Identify which cell holds the provided text, then report its (x, y) central coordinate. 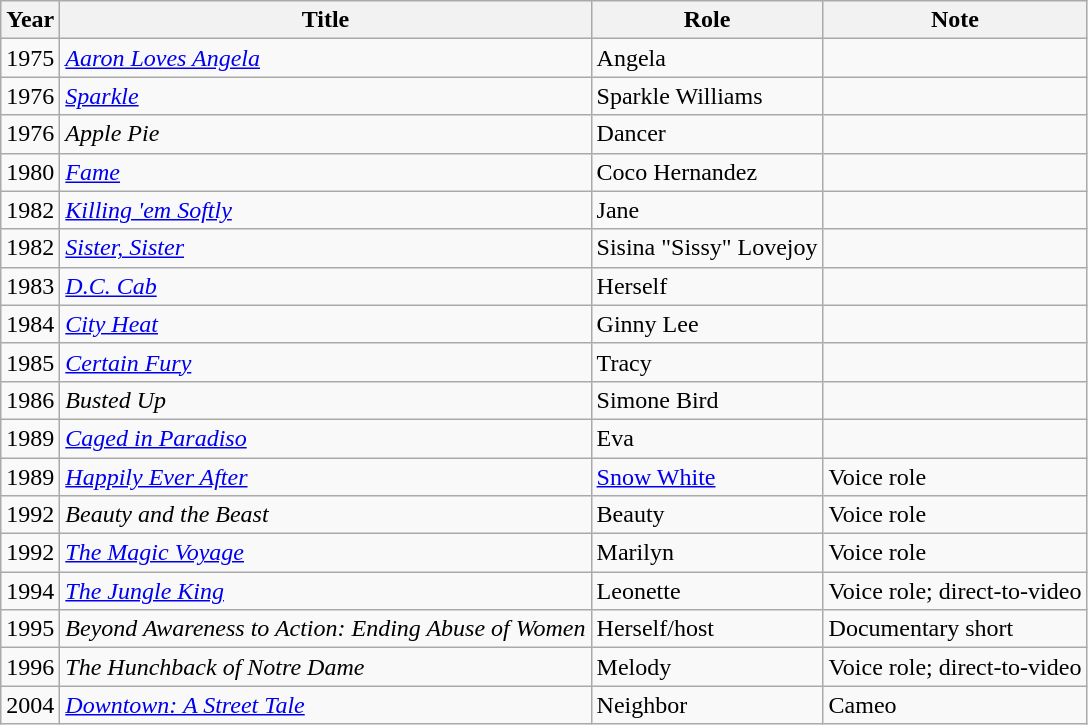
Herself (707, 286)
1980 (30, 172)
1985 (30, 362)
Jane (707, 210)
1975 (30, 58)
Aaron Loves Angela (326, 58)
Role (707, 20)
Fame (326, 172)
Apple Pie (326, 134)
1995 (30, 629)
Angela (707, 58)
The Hunchback of Notre Dame (326, 667)
The Jungle King (326, 591)
Beauty (707, 515)
Herself/host (707, 629)
Killing 'em Softly (326, 210)
Melody (707, 667)
Simone Bird (707, 400)
Marilyn (707, 553)
Neighbor (707, 705)
1994 (30, 591)
Cameo (955, 705)
1983 (30, 286)
Sparkle Williams (707, 96)
1986 (30, 400)
Documentary short (955, 629)
City Heat (326, 324)
Sisina "Sissy" Lovejoy (707, 248)
Tracy (707, 362)
The Magic Voyage (326, 553)
Note (955, 20)
Downtown: A Street Tale (326, 705)
Snow White (707, 477)
1984 (30, 324)
Happily Ever After (326, 477)
Eva (707, 438)
Title (326, 20)
Busted Up (326, 400)
1996 (30, 667)
Sparkle (326, 96)
Leonette (707, 591)
Coco Hernandez (707, 172)
Dancer (707, 134)
Sister, Sister (326, 248)
Caged in Paradiso (326, 438)
Year (30, 20)
Certain Fury (326, 362)
D.C. Cab (326, 286)
Beauty and the Beast (326, 515)
2004 (30, 705)
Beyond Awareness to Action: Ending Abuse of Women (326, 629)
Ginny Lee (707, 324)
